Output the [X, Y] coordinate of the center of the cell containing the given text.  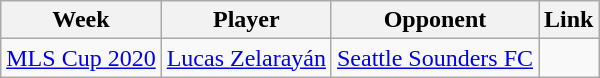
Lucas Zelarayán [246, 58]
Seattle Sounders FC [434, 58]
Week [81, 20]
Opponent [434, 20]
MLS Cup 2020 [81, 58]
Player [246, 20]
Link [569, 20]
